Detect which cell encompasses the target text, then output its (x, y) center coordinate. 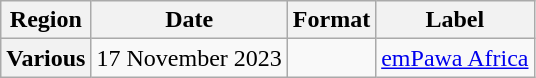
Label (455, 20)
Various (46, 58)
17 November 2023 (189, 58)
Date (189, 20)
Format (331, 20)
emPawa Africa (455, 58)
Region (46, 20)
